Find where the given text appears and provide that cell's center as [X, Y] coordinate. 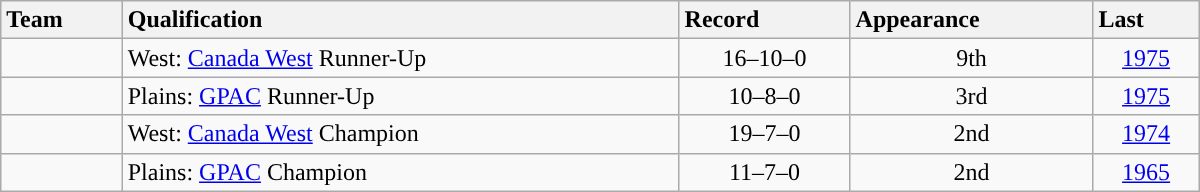
West: Canada West Runner-Up [400, 58]
Team [62, 20]
9th [972, 58]
11–7–0 [764, 172]
West: Canada West Champion [400, 134]
16–10–0 [764, 58]
3rd [972, 96]
Qualification [400, 20]
19–7–0 [764, 134]
10–8–0 [764, 96]
1974 [1146, 134]
Appearance [972, 20]
Plains: GPAC Runner-Up [400, 96]
Plains: GPAC Champion [400, 172]
Record [764, 20]
Last [1146, 20]
1965 [1146, 172]
